Search for the cell housing the specified text and yield its [x, y] center coordinate. 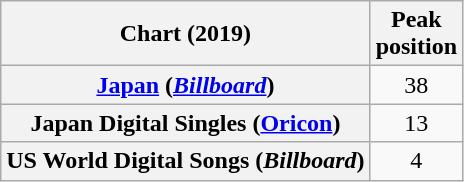
Japan (Billboard) [186, 85]
US World Digital Songs (Billboard) [186, 161]
Peakposition [416, 34]
13 [416, 123]
38 [416, 85]
Chart (2019) [186, 34]
Japan Digital Singles (Oricon) [186, 123]
4 [416, 161]
